Find where the given text appears and provide that cell's center as [X, Y] coordinate. 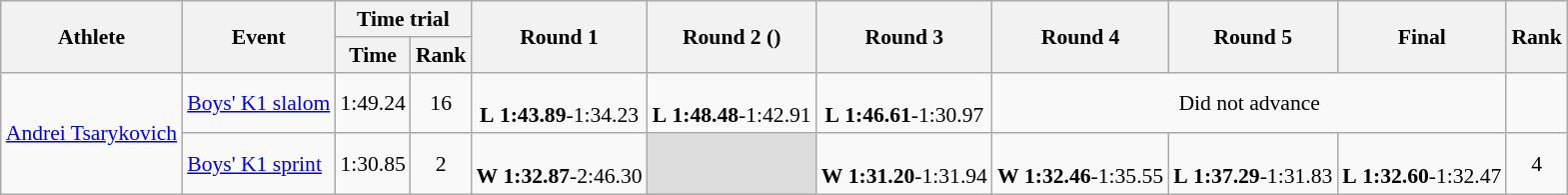
Time [372, 55]
Round 4 [1080, 36]
Round 1 [559, 36]
1:30.85 [372, 164]
Andrei Tsarykovich [92, 133]
L 1:48.48-1:42.91 [732, 102]
1:49.24 [372, 102]
Did not advance [1249, 102]
Athlete [92, 36]
L 1:37.29-1:31.83 [1253, 164]
L 1:46.61-1:30.97 [904, 102]
Boys' K1 sprint [258, 164]
Round 5 [1253, 36]
Boys' K1 slalom [258, 102]
W 1:32.46-1:35.55 [1080, 164]
Final [1421, 36]
Event [258, 36]
W 1:32.87-2:46.30 [559, 164]
2 [442, 164]
L 1:32.60-1:32.47 [1421, 164]
L 1:43.89-1:34.23 [559, 102]
Time trial [403, 19]
16 [442, 102]
Round 3 [904, 36]
W 1:31.20-1:31.94 [904, 164]
4 [1537, 164]
Round 2 () [732, 36]
